Find where the given text appears and provide that cell's center as [x, y] coordinate. 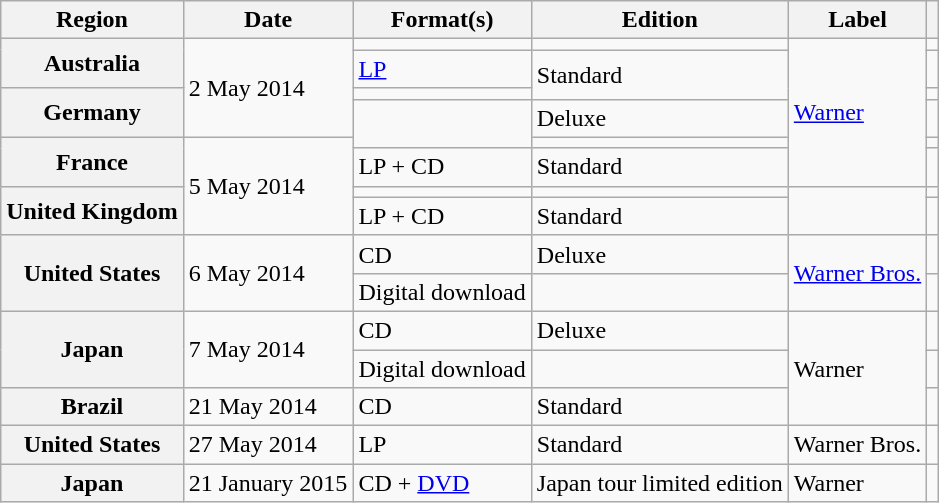
27 May 2014 [268, 445]
Australia [92, 64]
Format(s) [442, 20]
6 May 2014 [268, 273]
5 May 2014 [268, 186]
Japan tour limited edition [660, 483]
7 May 2014 [268, 349]
CD + DVD [442, 483]
France [92, 162]
United Kingdom [92, 210]
21 May 2014 [268, 407]
2 May 2014 [268, 88]
Edition [660, 20]
Date [268, 20]
Label [857, 20]
Brazil [92, 407]
Region [92, 20]
Germany [92, 112]
21 January 2015 [268, 483]
